For the text-containing cell, return its midpoint in [x, y] coordinate format. 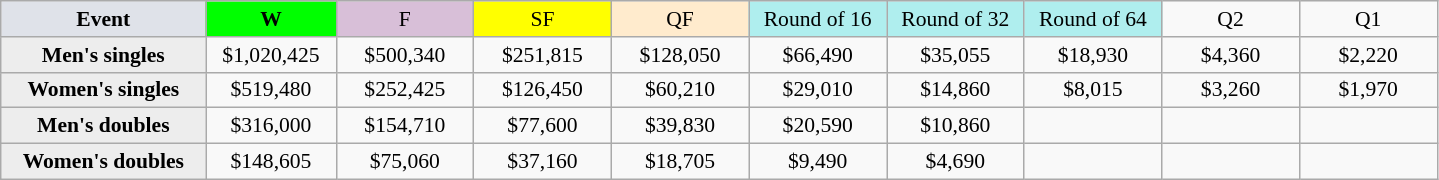
$60,210 [680, 90]
$29,010 [818, 90]
$39,830 [680, 126]
$500,340 [405, 55]
$148,605 [271, 162]
$18,705 [680, 162]
$8,015 [1093, 90]
W [271, 19]
$37,160 [543, 162]
QF [680, 19]
$77,600 [543, 126]
$20,590 [818, 126]
SF [543, 19]
$154,710 [405, 126]
$1,020,425 [271, 55]
Women's singles [104, 90]
$251,815 [543, 55]
Event [104, 19]
Men's singles [104, 55]
Round of 64 [1093, 19]
$519,480 [271, 90]
Q2 [1231, 19]
$126,450 [543, 90]
F [405, 19]
$35,055 [955, 55]
$1,970 [1368, 90]
Q1 [1368, 19]
Men's doubles [104, 126]
$4,360 [1231, 55]
Women's doubles [104, 162]
$2,220 [1368, 55]
$66,490 [818, 55]
$14,860 [955, 90]
$3,260 [1231, 90]
$252,425 [405, 90]
Round of 32 [955, 19]
Round of 16 [818, 19]
$9,490 [818, 162]
$4,690 [955, 162]
$128,050 [680, 55]
$75,060 [405, 162]
$10,860 [955, 126]
$316,000 [271, 126]
$18,930 [1093, 55]
